Capture the cell that displays the provided text and extract its [x, y] central coordinate. 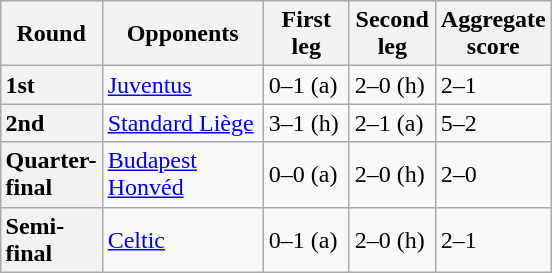
5–2 [493, 123]
1st [51, 85]
Standard Liège [182, 123]
Round [51, 34]
First leg [306, 34]
2nd [51, 123]
Budapest Honvéd [182, 174]
Celtic [182, 240]
2–1 (a) [392, 123]
Quarter-final [51, 174]
Opponents [182, 34]
Semi-final [51, 240]
2–0 [493, 174]
Second leg [392, 34]
3–1 (h) [306, 123]
Juventus [182, 85]
Aggregate score [493, 34]
0–0 (a) [306, 174]
